Locate the cell with the specified text and output its [x, y] center coordinate. 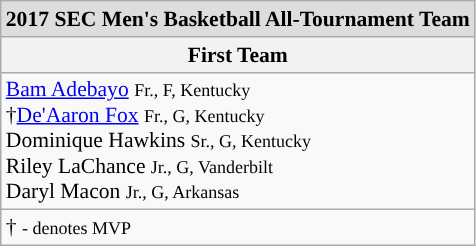
2017 SEC Men's Basketball All-Tournament Team [238, 19]
First Team [238, 55]
† - denotes MVP [238, 228]
